Detect which cell encompasses the target text, then output its (x, y) center coordinate. 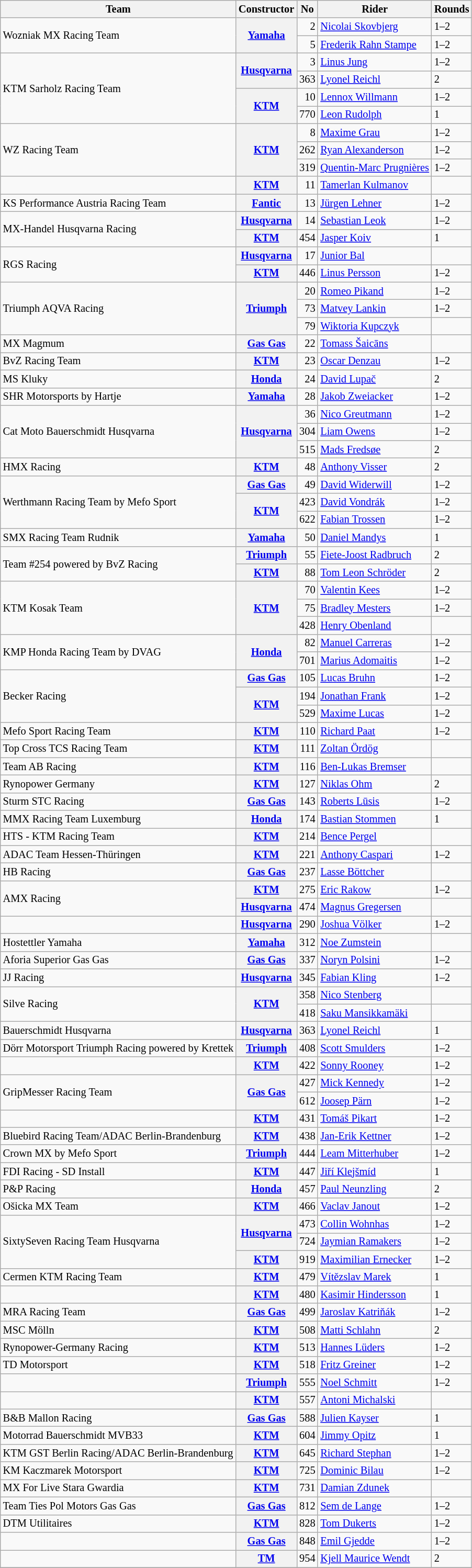
Mefo Sport Racing Team (118, 731)
MX-Handel Husqvarna Racing (118, 229)
Matti Schlahn (375, 1330)
Maxime Lucas (375, 714)
214 (307, 837)
474 (307, 907)
954 (307, 1559)
515 (307, 449)
3 (307, 62)
457 (307, 1189)
48 (307, 467)
Jaroslav Katriňák (375, 1312)
55 (307, 555)
725 (307, 1471)
Lennox Willmann (375, 97)
Anthony Visser (375, 467)
Bence Pergel (375, 837)
473 (307, 1224)
Valentin Kees (375, 590)
Emil Gjedde (375, 1541)
Vítězslav Marek (375, 1277)
221 (307, 854)
Tomass Šaicāns (375, 344)
Daniel Mandys (375, 537)
Becker Racing (118, 696)
Jimmy Opitz (375, 1435)
75 (307, 608)
Rynopower-Germany Racing (118, 1347)
David Vondrák (375, 502)
HMX Racing (118, 467)
290 (307, 924)
Nico Greutmann (375, 414)
8 (307, 132)
Damian Zdunek (375, 1488)
127 (307, 784)
Bluebird Racing Team/ADAC Berlin-Brandenburg (118, 1136)
KMP Honda Racing Team by DVAG (118, 652)
Jaymian Ramakers (375, 1242)
Jakob Zweiacker (375, 397)
Niklas Ohm (375, 784)
Cermen KTM Racing Team (118, 1277)
17 (307, 256)
518 (307, 1365)
Noe Zumstein (375, 942)
Nico Stenberg (375, 995)
Noel Schmitt (375, 1383)
David Widerwill (375, 484)
431 (307, 1119)
Collin Wohnhas (375, 1224)
Hostettler Yamaha (118, 942)
Joshua Völker (375, 924)
KS Performance Austria Racing Team (118, 203)
MSC Mölln (118, 1330)
812 (307, 1506)
Fiete-Joost Radbruch (375, 555)
Jiří Klejšmíd (375, 1171)
Scott Smulders (375, 1048)
Team Ties Pol Motors Gas Gas (118, 1506)
Junior Bal (375, 256)
555 (307, 1383)
731 (307, 1488)
Saku Mansikkamäki (375, 1013)
Dörr Motorsport Triumph Racing powered by Krettek (118, 1048)
49 (307, 484)
50 (307, 537)
Marius Adomaitis (375, 661)
174 (307, 819)
BvZ Racing Team (118, 361)
Magnus Gregersen (375, 907)
111 (307, 749)
262 (307, 150)
Leam Mitterhuber (375, 1154)
KTM Sarholz Racing Team (118, 88)
Wiktoria Kupczyk (375, 326)
Tom Dukerts (375, 1524)
Ryan Alexanderson (375, 150)
Lucas Bruhn (375, 678)
Motorrad Bauerschmidt MVB33 (118, 1435)
Bastian Stommen (375, 819)
622 (307, 520)
WZ Racing Team (118, 150)
Tom Leon Schröder (375, 572)
Mads Fredsøe (375, 449)
612 (307, 1101)
447 (307, 1171)
828 (307, 1524)
KTM Kosak Team (118, 608)
Liam Owens (375, 432)
TM (266, 1559)
Sem de Lange (375, 1506)
SMX Racing Team Rudnik (118, 537)
MX Magmum (118, 344)
Silve Racing (118, 1003)
116 (307, 766)
Fantic (266, 203)
438 (307, 1136)
422 (307, 1066)
319 (307, 167)
Bauerschmidt Husqvarna (118, 1030)
Antoni Michalski (375, 1400)
KM Kaczmarek Motorsport (118, 1471)
No (307, 9)
848 (307, 1541)
Joosep Pärn (375, 1101)
Team #254 powered by BvZ Racing (118, 564)
Rider (375, 9)
Rounds (452, 9)
SixtySeven Racing Team Husqvarna (118, 1242)
11 (307, 185)
312 (307, 942)
RGS Racing (118, 265)
194 (307, 696)
Kasimir Hindersson (375, 1294)
DTM Utilitaires (118, 1524)
24 (307, 379)
Kjell Maurice Wendt (375, 1559)
Manuel Carreras (375, 643)
JJ Racing (118, 977)
Top Cross TCS Racing Team (118, 749)
70 (307, 590)
36 (307, 414)
ADAC Team Hessen-Thüringen (118, 854)
237 (307, 872)
Eric Rakow (375, 889)
Richard Paat (375, 731)
479 (307, 1277)
428 (307, 625)
508 (307, 1330)
Fabian Kling (375, 977)
557 (307, 1400)
358 (307, 995)
Noryn Polsini (375, 960)
Mick Kennedy (375, 1083)
Oscar Denzau (375, 361)
Nicolai Skovbjerg (375, 27)
Frederik Rahn Stampe (375, 44)
Cat Moto Bauerschmidt Husqvarna (118, 431)
Sebastian Leok (375, 220)
73 (307, 308)
Henry Obenland (375, 625)
Rynopower Germany (118, 784)
275 (307, 889)
529 (307, 714)
B&B Mallon Racing (118, 1418)
Team AB Racing (118, 766)
HB Racing (118, 872)
Ben-Lukas Bremser (375, 766)
Roberts Lūsis (375, 802)
AMX Racing (118, 898)
Ošicka MX Team (118, 1206)
Vaclav Janout (375, 1206)
Jasper Koiv (375, 238)
105 (307, 678)
Tamerlan Kulmanov (375, 185)
MMX Racing Team Luxemburg (118, 819)
345 (307, 977)
23 (307, 361)
427 (307, 1083)
TD Motorsport (118, 1365)
588 (307, 1418)
408 (307, 1048)
22 (307, 344)
724 (307, 1242)
Linus Jung (375, 62)
Lasse Böttcher (375, 872)
28 (307, 397)
David Lupač (375, 379)
Tomáš Pikart (375, 1119)
919 (307, 1259)
304 (307, 432)
SHR Motorsports by Hartje (118, 397)
513 (307, 1347)
Leon Rudolph (375, 115)
Dominic Bilau (375, 1471)
Jan-Erik Kettner (375, 1136)
MX For Live Stara Gwardia (118, 1488)
88 (307, 572)
FDI Racing - SD Install (118, 1171)
Constructor (266, 9)
Wozniak MX Racing Team (118, 36)
Team (118, 9)
13 (307, 203)
Aforia Superior Gas Gas (118, 960)
Crown MX by Mefo Sport (118, 1154)
79 (307, 326)
480 (307, 1294)
GripMesser Racing Team (118, 1091)
Julien Kayser (375, 1418)
KTM GST Berlin Racing/ADAC Berlin-Brandenburg (118, 1453)
Maximilian Ernecker (375, 1259)
Quentin-Marc Prugnières (375, 167)
466 (307, 1206)
770 (307, 115)
Werthmann Racing Team by Mefo Sport (118, 502)
82 (307, 643)
645 (307, 1453)
P&P Racing (118, 1189)
5 (307, 44)
14 (307, 220)
499 (307, 1312)
Jürgen Lehner (375, 203)
Richard Stephan (375, 1453)
Bradley Mesters (375, 608)
143 (307, 802)
Linus Persson (375, 273)
Maxime Grau (375, 132)
446 (307, 273)
Matvey Lankin (375, 308)
337 (307, 960)
Sturm STC Racing (118, 802)
HTS - KTM Racing Team (118, 837)
701 (307, 661)
418 (307, 1013)
Romeo Pikand (375, 291)
Paul Neunzling (375, 1189)
20 (307, 291)
Triumph AQVA Racing (118, 309)
Zoltan Ördög (375, 749)
MRA Racing Team (118, 1312)
Hannes Lüders (375, 1347)
Fabian Trossen (375, 520)
454 (307, 238)
Sonny Rooney (375, 1066)
423 (307, 502)
10 (307, 97)
110 (307, 731)
Anthony Caspari (375, 854)
Fritz Greiner (375, 1365)
444 (307, 1154)
MS Kluky (118, 379)
604 (307, 1435)
Jonathan Frank (375, 696)
